Capture the cell that displays the provided text and extract its (X, Y) central coordinate. 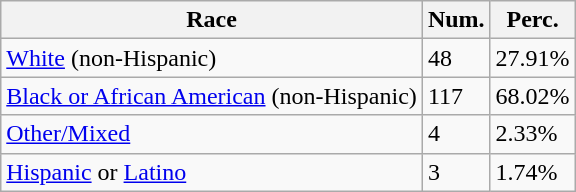
3 (456, 172)
Other/Mixed (212, 134)
White (non-Hispanic) (212, 58)
Race (212, 20)
48 (456, 58)
117 (456, 96)
Black or African American (non-Hispanic) (212, 96)
2.33% (532, 134)
4 (456, 134)
Perc. (532, 20)
68.02% (532, 96)
Hispanic or Latino (212, 172)
Num. (456, 20)
27.91% (532, 58)
1.74% (532, 172)
